Capture the cell that displays the provided text and extract its [X, Y] central coordinate. 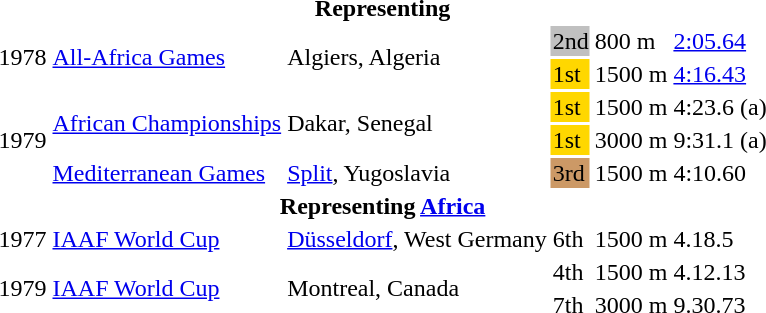
All-Africa Games [167, 58]
4th [570, 272]
African Championships [167, 124]
Split, Yugoslavia [418, 173]
3000 m [631, 140]
Dakar, Senegal [418, 124]
Algiers, Algeria [418, 58]
6th [570, 239]
Düsseldorf, West Germany [418, 239]
IAAF World Cup [167, 239]
800 m [631, 41]
Mediterranean Games [167, 173]
2nd [570, 41]
3rd [570, 173]
